Capture the cell that displays the provided text and extract its [x, y] central coordinate. 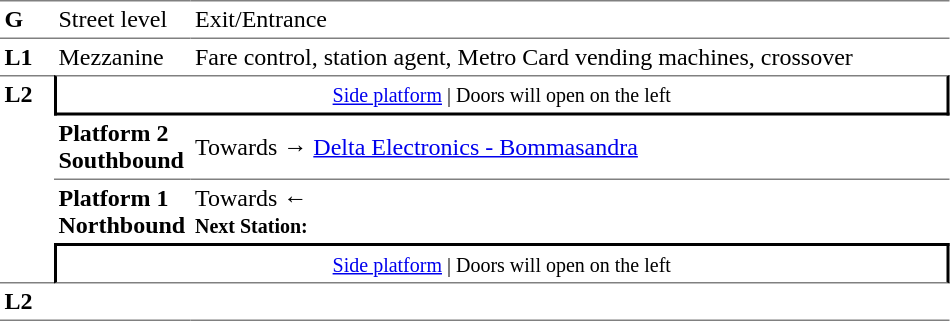
Exit/Entrance [570, 20]
Fare control, station agent, Metro Card vending machines, crossover [570, 57]
Towards → Delta Electronics - Bommasandra [570, 148]
G [27, 20]
Towards ← Next Station: [570, 212]
Street level [122, 20]
Platform 1Northbound [122, 212]
L1 [27, 57]
Mezzanine [122, 57]
L2 [27, 179]
Platform 2Southbound [122, 148]
